Locate the cell with the specified text and output its [x, y] center coordinate. 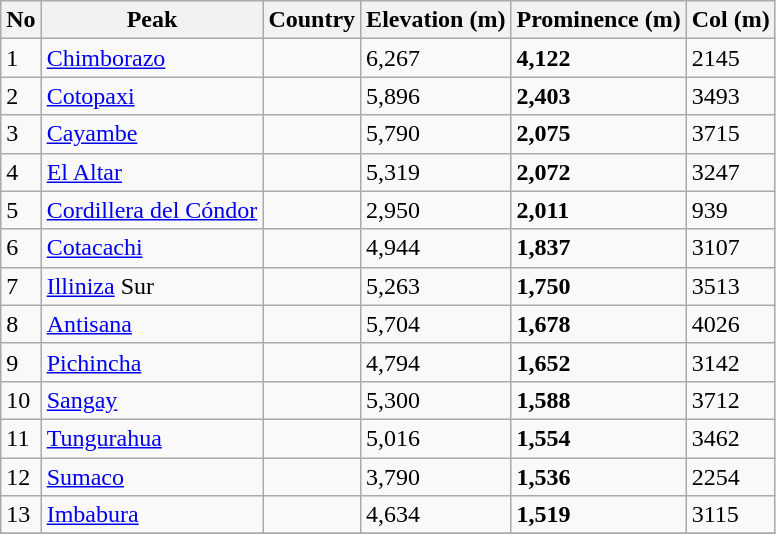
5,263 [436, 286]
3462 [730, 438]
Cotopaxi [152, 96]
3115 [730, 515]
4,944 [436, 248]
1,588 [598, 400]
4,122 [598, 58]
1 [21, 58]
3107 [730, 248]
1,536 [598, 477]
Antisana [152, 324]
5,704 [436, 324]
Elevation (m) [436, 20]
1,750 [598, 286]
939 [730, 210]
9 [21, 362]
1,837 [598, 248]
13 [21, 515]
4,634 [436, 515]
2,011 [598, 210]
1,652 [598, 362]
3142 [730, 362]
2,403 [598, 96]
3 [21, 134]
6 [21, 248]
5,896 [436, 96]
Country [312, 20]
1,519 [598, 515]
Imbabura [152, 515]
5,016 [436, 438]
4 [21, 172]
Sangay [152, 400]
El Altar [152, 172]
4026 [730, 324]
Cotacachi [152, 248]
2,950 [436, 210]
7 [21, 286]
3712 [730, 400]
2254 [730, 477]
2 [21, 96]
Cayambe [152, 134]
Cordillera del Cóndor [152, 210]
5 [21, 210]
8 [21, 324]
Prominence (m) [598, 20]
2,072 [598, 172]
2145 [730, 58]
Tungurahua [152, 438]
10 [21, 400]
12 [21, 477]
1,554 [598, 438]
2,075 [598, 134]
5,300 [436, 400]
11 [21, 438]
Col (m) [730, 20]
Peak [152, 20]
4,794 [436, 362]
5,319 [436, 172]
6,267 [436, 58]
3513 [730, 286]
Illiniza Sur [152, 286]
1,678 [598, 324]
Sumaco [152, 477]
3247 [730, 172]
Pichincha [152, 362]
3493 [730, 96]
5,790 [436, 134]
3715 [730, 134]
Chimborazo [152, 58]
No [21, 20]
3,790 [436, 477]
